Locate the cell with the specified text and output its [x, y] center coordinate. 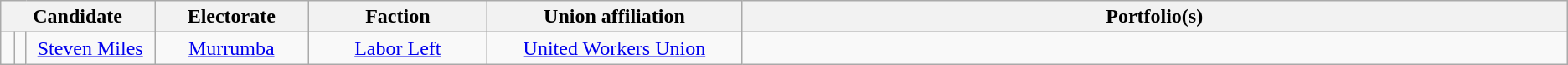
Union affiliation [615, 17]
Candidate [78, 17]
United Workers Union [615, 48]
Electorate [231, 17]
Steven Miles [90, 48]
Faction [398, 17]
Murrumba [231, 48]
Labor Left [398, 48]
Portfolio(s) [1154, 17]
